Capture the cell that displays the provided text and extract its (x, y) central coordinate. 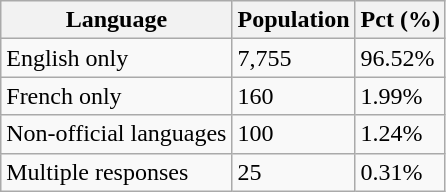
Population (294, 20)
Non-official languages (116, 134)
0.31% (400, 172)
Multiple responses (116, 172)
1.99% (400, 96)
160 (294, 96)
Pct (%) (400, 20)
Language (116, 20)
96.52% (400, 58)
100 (294, 134)
7,755 (294, 58)
French only (116, 96)
1.24% (400, 134)
English only (116, 58)
25 (294, 172)
